Return (x, y) of the center of cell containing provided text 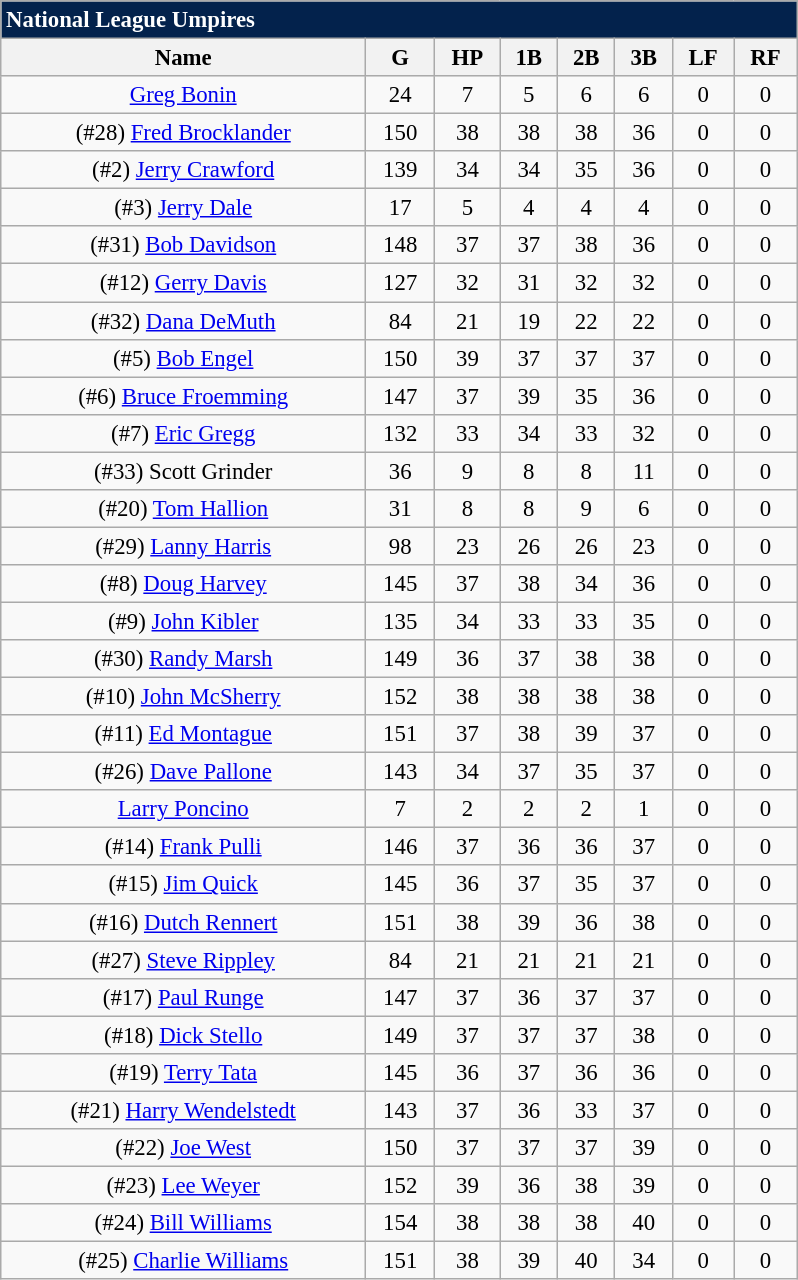
(#24) Bill Williams (184, 1223)
(#29) Lanny Harris (184, 546)
135 (400, 621)
LF (702, 57)
(#28) Fred Brocklander (184, 133)
(#33) Scott Grinder (184, 471)
19 (528, 321)
(#3) Jerry Dale (184, 208)
(#22) Joe West (184, 1148)
154 (400, 1223)
(#21) Harry Wendelstedt (184, 1110)
(#31) Bob Davidson (184, 245)
(#6) Bruce Froemming (184, 396)
24 (400, 95)
G (400, 57)
(#8) Doug Harvey (184, 584)
(#20) Tom Hallion (184, 508)
146 (400, 847)
(#25) Charlie Williams (184, 1260)
11 (644, 471)
(#17) Paul Runge (184, 997)
RF (766, 57)
(#18) Dick Stello (184, 1035)
(#30) Randy Marsh (184, 659)
National League Umpires (399, 20)
(#10) John McSherry (184, 696)
(#14) Frank Pulli (184, 847)
(#32) Dana DeMuth (184, 321)
Greg Bonin (184, 95)
(#16) Dutch Rennert (184, 922)
(#9) John Kibler (184, 621)
Larry Poncino (184, 809)
(#27) Steve Rippley (184, 960)
Name (184, 57)
(#5) Bob Engel (184, 358)
98 (400, 546)
1B (528, 57)
HP (468, 57)
(#19) Terry Tata (184, 1072)
132 (400, 433)
17 (400, 208)
(#12) Gerry Davis (184, 283)
148 (400, 245)
(#7) Eric Gregg (184, 433)
(#15) Jim Quick (184, 884)
139 (400, 170)
(#23) Lee Weyer (184, 1185)
(#26) Dave Pallone (184, 772)
3B (644, 57)
1 (644, 809)
(#2) Jerry Crawford (184, 170)
2B (586, 57)
(#11) Ed Montague (184, 734)
127 (400, 283)
